Output the (x, y) coordinate of the center of the cell containing the given text.  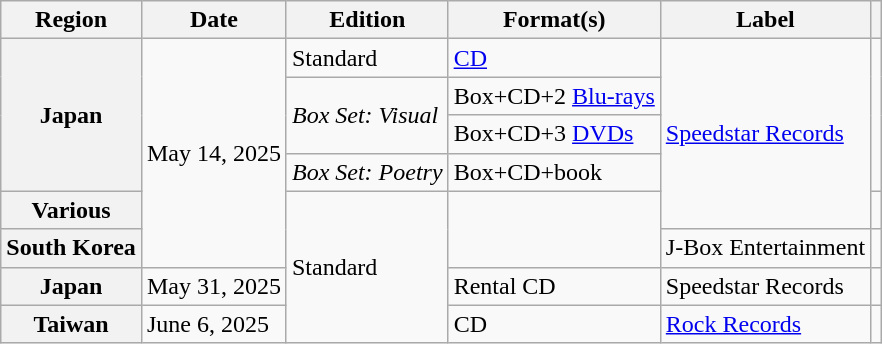
Rock Records (765, 324)
Taiwan (72, 324)
Format(s) (554, 20)
Box Set: Visual (367, 115)
Rental CD (554, 286)
June 6, 2025 (214, 324)
Box+CD+3 DVDs (554, 134)
Label (765, 20)
Box Set: Poetry (367, 172)
Edition (367, 20)
Various (72, 210)
South Korea (72, 248)
Box+CD+2 Blu-rays (554, 96)
May 14, 2025 (214, 153)
J-Box Entertainment (765, 248)
May 31, 2025 (214, 286)
Region (72, 20)
Date (214, 20)
Box+CD+book (554, 172)
